Find where the given text appears and provide that cell's center as (X, Y) coordinate. 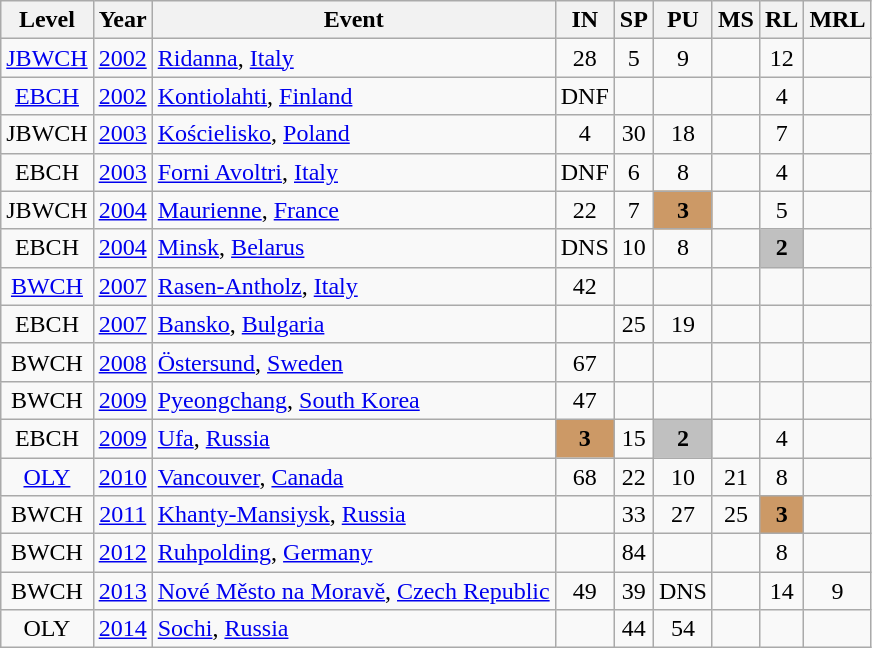
67 (584, 362)
Year (122, 20)
18 (682, 134)
14 (781, 591)
2011 (122, 515)
SP (634, 20)
Nové Město na Moravě, Czech Republic (354, 591)
84 (634, 553)
28 (584, 58)
2010 (122, 477)
Rasen-Antholz, Italy (354, 286)
Ridanna, Italy (354, 58)
2014 (122, 629)
Bansko, Bulgaria (354, 324)
Sochi, Russia (354, 629)
Östersund, Sweden (354, 362)
MS (736, 20)
15 (634, 438)
47 (584, 400)
Ufa, Russia (354, 438)
IN (584, 20)
2008 (122, 362)
RL (781, 20)
MRL (838, 20)
Khanty-Mansiysk, Russia (354, 515)
30 (634, 134)
Ruhpolding, Germany (354, 553)
39 (634, 591)
27 (682, 515)
Pyeongchang, South Korea (354, 400)
21 (736, 477)
6 (634, 172)
PU (682, 20)
54 (682, 629)
Event (354, 20)
42 (584, 286)
Maurienne, France (354, 210)
Level (47, 20)
49 (584, 591)
68 (584, 477)
Vancouver, Canada (354, 477)
Kościelisko, Poland (354, 134)
33 (634, 515)
Forni Avoltri, Italy (354, 172)
2013 (122, 591)
12 (781, 58)
44 (634, 629)
19 (682, 324)
2012 (122, 553)
Kontiolahti, Finland (354, 96)
Minsk, Belarus (354, 248)
